Provide the [x, y] coordinate of the cell's center where the given text is located.  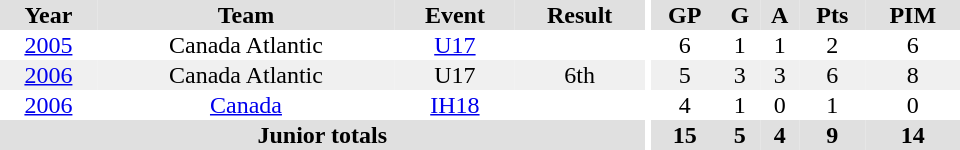
Junior totals [322, 135]
A [780, 15]
Result [580, 15]
IH18 [455, 105]
6th [580, 75]
Year [48, 15]
PIM [913, 15]
Canada [246, 105]
Pts [832, 15]
GP [684, 15]
2 [832, 45]
G [740, 15]
Event [455, 15]
15 [684, 135]
14 [913, 135]
2005 [48, 45]
9 [832, 135]
8 [913, 75]
Team [246, 15]
